Locate the cell with the specified text and output its (X, Y) center coordinate. 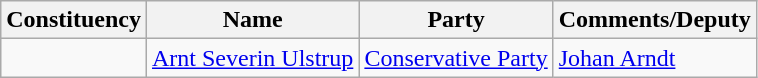
Name (252, 20)
Arnt Severin Ulstrup (252, 58)
Conservative Party (456, 58)
Party (456, 20)
Constituency (74, 20)
Comments/Deputy (654, 20)
Johan Arndt (654, 58)
